Extract the [x, y] coordinate from the center of the cell holding the provided text.  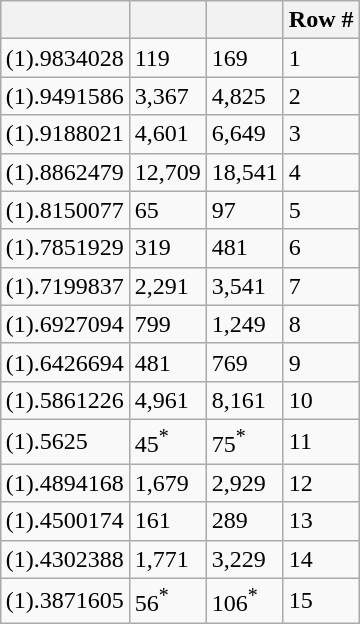
119 [168, 58]
6,649 [244, 134]
56* [168, 600]
(1).9491586 [64, 96]
11 [321, 442]
12,709 [168, 172]
3 [321, 134]
15 [321, 600]
(1).8862479 [64, 172]
5 [321, 210]
75* [244, 442]
2,929 [244, 483]
(1).7851929 [64, 248]
(1).4302388 [64, 559]
45* [168, 442]
1,679 [168, 483]
1,249 [244, 324]
65 [168, 210]
106* [244, 600]
1 [321, 58]
769 [244, 362]
10 [321, 400]
(1).8150077 [64, 210]
Row # [321, 20]
4 [321, 172]
2,291 [168, 286]
4,961 [168, 400]
(1).6426694 [64, 362]
9 [321, 362]
161 [168, 521]
(1).5861226 [64, 400]
169 [244, 58]
6 [321, 248]
3,229 [244, 559]
(1).9188021 [64, 134]
4,601 [168, 134]
3,367 [168, 96]
(1).9834028 [64, 58]
7 [321, 286]
799 [168, 324]
13 [321, 521]
(1).5625 [64, 442]
289 [244, 521]
97 [244, 210]
8,161 [244, 400]
8 [321, 324]
18,541 [244, 172]
(1).4500174 [64, 521]
3,541 [244, 286]
12 [321, 483]
(1).7199837 [64, 286]
4,825 [244, 96]
319 [168, 248]
14 [321, 559]
1,771 [168, 559]
(1).4894168 [64, 483]
(1).3871605 [64, 600]
2 [321, 96]
(1).6927094 [64, 324]
